Capture the cell that displays the provided text and extract its [X, Y] central coordinate. 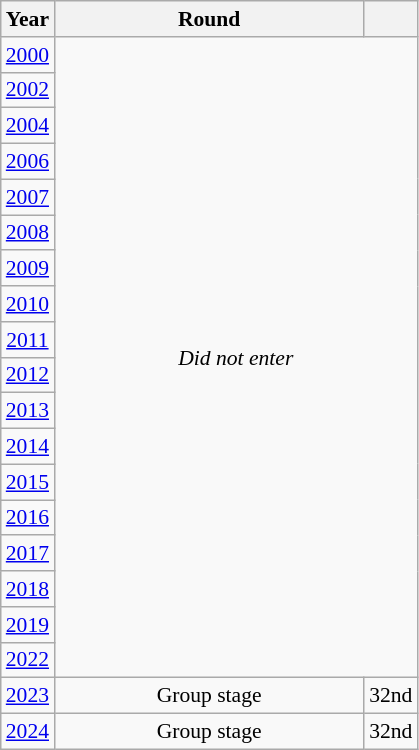
2018 [28, 589]
Year [28, 19]
2014 [28, 447]
Did not enter [236, 358]
2012 [28, 375]
2006 [28, 162]
2024 [28, 732]
2000 [28, 55]
2019 [28, 625]
2022 [28, 660]
2004 [28, 126]
2008 [28, 233]
Round [209, 19]
2015 [28, 482]
2013 [28, 411]
2002 [28, 90]
2009 [28, 269]
2007 [28, 197]
2010 [28, 304]
2016 [28, 518]
2011 [28, 340]
2017 [28, 554]
2023 [28, 696]
